Find where the given text appears and provide that cell's center as [X, Y] coordinate. 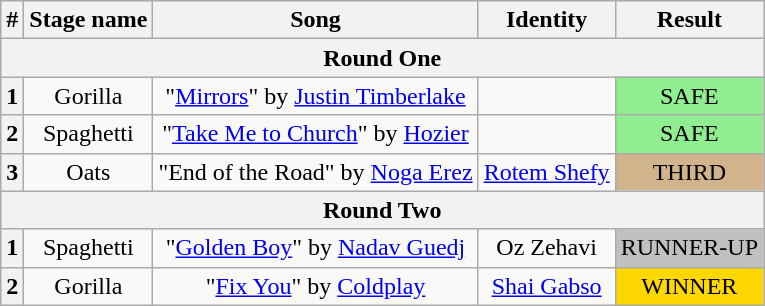
RUNNER-UP [689, 248]
"Mirrors" by Justin Timberlake [316, 96]
WINNER [689, 286]
"End of the Road" by Noga Erez [316, 172]
"Golden Boy" by Nadav Guedj [316, 248]
"Fix You" by Coldplay [316, 286]
Stage name [88, 20]
Oats [88, 172]
Oz Zehavi [546, 248]
"Take Me to Church" by Hozier [316, 134]
# [12, 20]
Identity [546, 20]
Rotem Shefy [546, 172]
Song [316, 20]
Round Two [382, 210]
THIRD [689, 172]
Result [689, 20]
Shai Gabso [546, 286]
Round One [382, 58]
3 [12, 172]
